From the cell containing the given text, extract its center point as [x, y] coordinate. 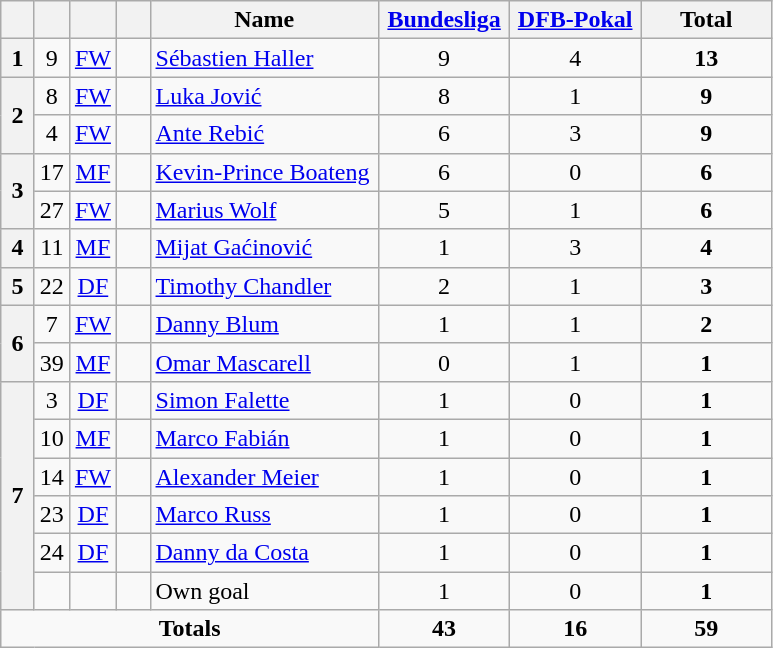
17 [52, 172]
Danny da Costa [264, 553]
14 [52, 477]
13 [706, 58]
Alexander Meier [264, 477]
43 [444, 629]
23 [52, 515]
Omar Mascarell [264, 362]
Marius Wolf [264, 210]
Marco Russ [264, 515]
22 [52, 286]
39 [52, 362]
Bundesliga [444, 20]
Sébastien Haller [264, 58]
16 [576, 629]
Totals [190, 629]
Luka Jović [264, 96]
Timothy Chandler [264, 286]
10 [52, 438]
Danny Blum [264, 324]
Name [264, 20]
Kevin-Prince Boateng [264, 172]
59 [706, 629]
DFB-Pokal [576, 20]
11 [52, 248]
Ante Rebić [264, 134]
Marco Fabián [264, 438]
Mijat Gaćinović [264, 248]
Total [706, 20]
Simon Falette [264, 400]
27 [52, 210]
24 [52, 553]
Own goal [264, 591]
